Search for the cell housing the specified text and yield its (x, y) center coordinate. 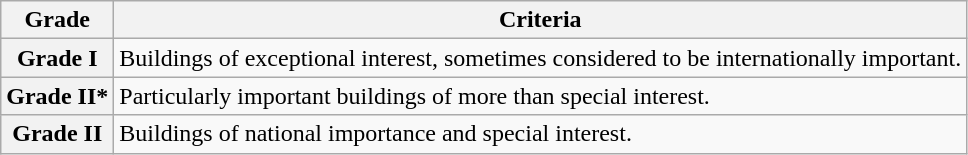
Particularly important buildings of more than special interest. (540, 96)
Grade I (58, 58)
Buildings of exceptional interest, sometimes considered to be internationally important. (540, 58)
Grade (58, 20)
Grade II* (58, 96)
Buildings of national importance and special interest. (540, 134)
Grade II (58, 134)
Criteria (540, 20)
